For the text-containing cell, return its midpoint in (X, Y) coordinate format. 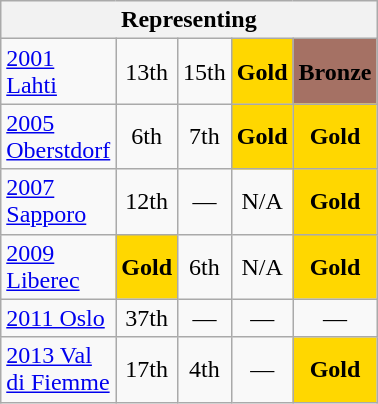
Bronze (335, 72)
2013 Val di Fiemme (58, 370)
4th (205, 370)
2001 Lahti (58, 72)
Representing (189, 20)
2011 Oslo (58, 318)
37th (147, 318)
2007 Sapporo (58, 202)
7th (205, 136)
17th (147, 370)
13th (147, 72)
15th (205, 72)
12th (147, 202)
2009 Liberec (58, 266)
2005 Oberstdorf (58, 136)
